Search for the cell housing the specified text and yield its [x, y] center coordinate. 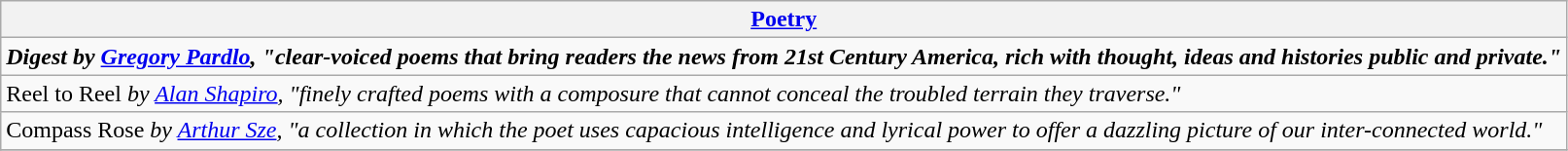
Poetry [784, 19]
Reel to Reel by Alan Shapiro, "finely crafted poems with a composure that cannot conceal the troubled terrain they traverse." [784, 94]
